Return the [X, Y] coordinate for the center point of the cell that contains the specified text.  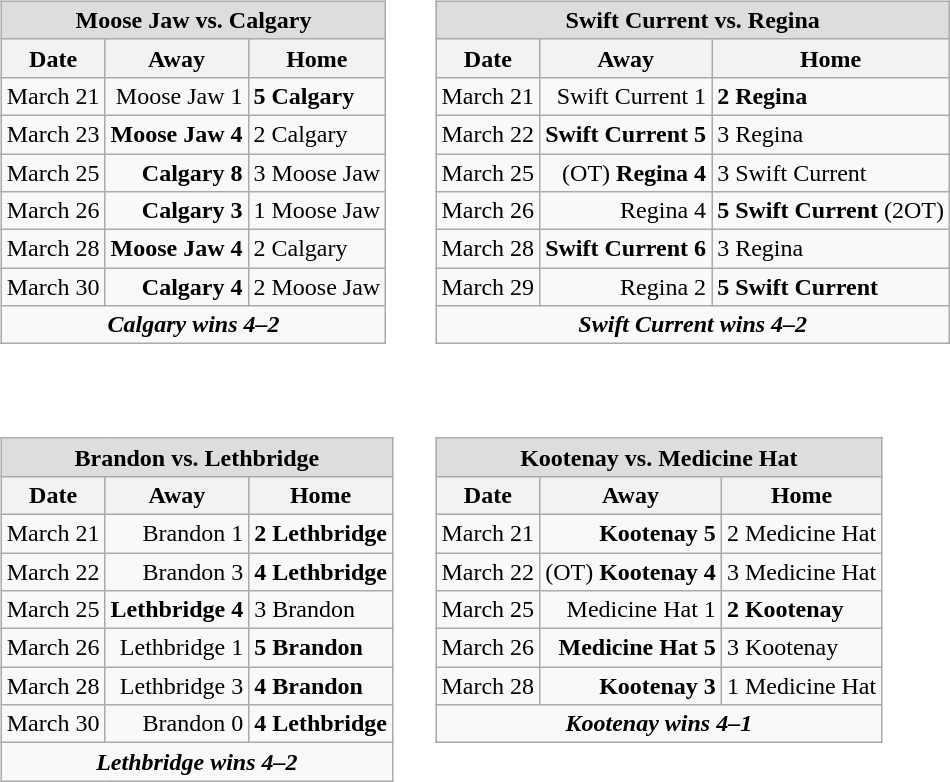
Kootenay vs. Medicine Hat [659, 457]
Medicine Hat 5 [631, 648]
Kootenay 5 [631, 533]
Lethbridge wins 4–2 [196, 762]
3 Moose Jaw [317, 173]
3 Brandon [321, 610]
3 Kootenay [801, 648]
Swift Current 5 [626, 134]
1 Medicine Hat [801, 686]
Brandon 1 [177, 533]
March 23 [53, 134]
1 Moose Jaw [317, 211]
Moose Jaw 1 [176, 96]
Moose Jaw vs. Calgary [193, 20]
2 Regina [831, 96]
2 Medicine Hat [801, 533]
Swift Current 1 [626, 96]
Calgary 8 [176, 173]
Lethbridge 4 [177, 610]
(OT) Regina 4 [626, 173]
Brandon 3 [177, 571]
(OT) Kootenay 4 [631, 571]
3 Swift Current [831, 173]
Brandon 0 [177, 724]
Medicine Hat 1 [631, 610]
Calgary 3 [176, 211]
4 Brandon [321, 686]
Regina 2 [626, 287]
2 Lethbridge [321, 533]
Kootenay wins 4–1 [659, 724]
2 Moose Jaw [317, 287]
5 Brandon [321, 648]
Regina 4 [626, 211]
2 Kootenay [801, 610]
Calgary 4 [176, 287]
Brandon vs. Lethbridge [196, 457]
5 Calgary [317, 96]
March 29 [488, 287]
Swift Current 6 [626, 249]
Lethbridge 1 [177, 648]
Kootenay 3 [631, 686]
Swift Current wins 4–2 [693, 325]
5 Swift Current (2OT) [831, 211]
3 Medicine Hat [801, 571]
Swift Current vs. Regina [693, 20]
Lethbridge 3 [177, 686]
5 Swift Current [831, 287]
Calgary wins 4–2 [193, 325]
